Detect which cell encompasses the target text, then output its (X, Y) center coordinate. 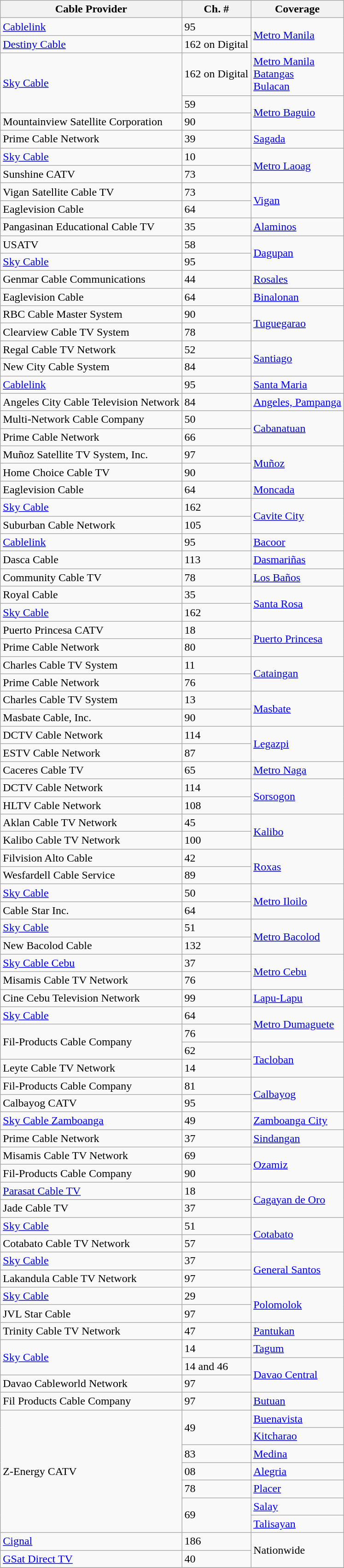
62 (216, 1050)
99 (216, 998)
Angeles, Pampanga (297, 402)
Lapu-Lapu (297, 998)
Kalibo Cable TV Network (91, 840)
Legazpi (297, 744)
Cine Cebu Television Network (91, 998)
Dasca Cable (91, 560)
Home Choice Cable TV (91, 472)
Santa Maria (297, 385)
Destiny Cable (91, 44)
Calbayog CATV (91, 1103)
83 (216, 1454)
Santiago (297, 358)
80 (216, 647)
Metro Bacolod (297, 937)
Ch. # (216, 9)
Puerto Princesa (297, 639)
42 (216, 858)
Royal Cable (91, 595)
Medina (297, 1454)
Angeles City Cable Television Network (91, 402)
29 (216, 1296)
Sorsogon (297, 796)
Moncada (297, 490)
Clearview Cable TV System (91, 332)
Masbate (297, 709)
Cotabato (297, 1235)
Nationwide (297, 1550)
Mountainview Satellite Corporation (91, 122)
ESTV Cable Network (91, 752)
USATV (91, 245)
Metro Baguio (297, 113)
Suburban Cable Network (91, 525)
Cotabato Cable TV Network (91, 1243)
Cignal (91, 1541)
Metro Laoag (297, 165)
Polomolok (297, 1305)
Regal Cable TV Network (91, 350)
132 (216, 945)
Cable Star Inc. (91, 910)
Calbayog (297, 1094)
Muñoz Satellite TV System, Inc. (91, 455)
GSat Direct TV (91, 1559)
Multi-Network Cable Company (91, 420)
Davao Cableworld Network (91, 1384)
Los Baños (297, 577)
Metro Cebu (297, 972)
Metro ManilaBatangasBulacan (297, 74)
HLTV Cable Network (91, 805)
Sky Cable Cebu (91, 963)
65 (216, 770)
Trinity Cable TV Network (91, 1331)
Tagum (297, 1348)
105 (216, 525)
Kalibo (297, 832)
45 (216, 823)
Vigan Satellite Cable TV (91, 192)
39 (216, 139)
Community Cable TV (91, 577)
58 (216, 245)
Ozamiz (297, 1165)
Leyte Cable TV Network (91, 1068)
Salay (297, 1506)
Metro Iloilo (297, 902)
08 (216, 1471)
89 (216, 875)
Roxas (297, 867)
Butuan (297, 1401)
Dagupan (297, 253)
General Santos (297, 1270)
44 (216, 280)
Masbate Cable, Inc. (91, 717)
Sunshine CATV (91, 174)
Lakandula Cable TV Network (91, 1278)
40 (216, 1559)
Kitcharao (297, 1436)
Cabanatuan (297, 428)
Puerto Princesa CATV (91, 630)
57 (216, 1243)
Santa Rosa (297, 604)
New City Cable System (91, 367)
Sky Cable Zamboanga (91, 1121)
100 (216, 840)
Pantukan (297, 1331)
Zamboanga City (297, 1121)
Tuguegarao (297, 323)
Cagayan de Oro (297, 1200)
10 (216, 157)
Muñoz (297, 463)
Metro Manila (297, 35)
81 (216, 1085)
Filvision Alto Cable (91, 858)
13 (216, 700)
Bacoor (297, 542)
Z-Energy CATV (91, 1471)
Dasmariñas (297, 560)
Alaminos (297, 227)
Talisayan (297, 1524)
Caceres Cable TV (91, 770)
108 (216, 805)
Buenavista (297, 1419)
Genmar Cable Communications (91, 280)
Placer (297, 1489)
Rosales (297, 280)
Vigan (297, 200)
Sindangan (297, 1138)
Coverage (297, 9)
Sagada (297, 139)
Metro Dumaguete (297, 1024)
Parasat Cable TV (91, 1191)
Fil Products Cable Company (91, 1401)
113 (216, 560)
JVL Star Cable (91, 1313)
Cataingan (297, 674)
186 (216, 1541)
Wesfardell Cable Service (91, 875)
14 and 46 (216, 1366)
11 (216, 665)
Tacloban (297, 1059)
Alegria (297, 1471)
Cable Provider (91, 9)
RBC Cable Master System (91, 315)
Pangasinan Educational Cable TV (91, 227)
47 (216, 1331)
87 (216, 752)
66 (216, 437)
Aklan Cable TV Network (91, 823)
52 (216, 350)
Cavite City (297, 516)
Davao Central (297, 1375)
Metro Naga (297, 770)
59 (216, 104)
New Bacolod Cable (91, 945)
Binalonan (297, 297)
Jade Cable TV (91, 1208)
